Search for the cell housing the specified text and yield its [X, Y] center coordinate. 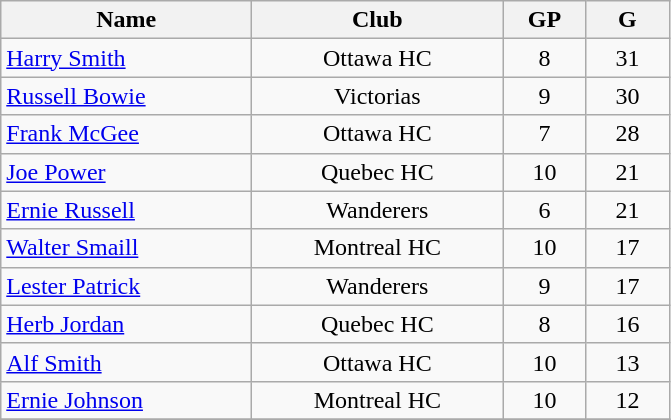
Herb Jordan [126, 324]
Alf Smith [126, 362]
Lester Patrick [126, 286]
12 [628, 400]
13 [628, 362]
G [628, 20]
30 [628, 96]
GP [544, 20]
6 [544, 210]
7 [544, 134]
Ernie Johnson [126, 400]
31 [628, 58]
Russell Bowie [126, 96]
Joe Power [126, 172]
Name [126, 20]
16 [628, 324]
28 [628, 134]
Ernie Russell [126, 210]
Frank McGee [126, 134]
Victorias [378, 96]
Walter Smaill [126, 248]
Harry Smith [126, 58]
Club [378, 20]
